Search for the cell housing the specified text and yield its [X, Y] center coordinate. 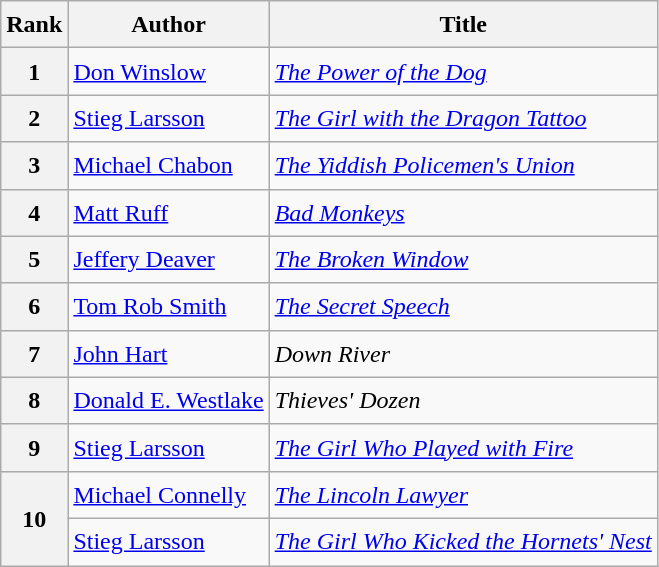
The Girl with the Dragon Tattoo [463, 118]
1 [34, 72]
Thieves' Dozen [463, 400]
5 [34, 260]
Don Winslow [168, 72]
Donald E. Westlake [168, 400]
6 [34, 306]
3 [34, 166]
The Girl Who Played with Fire [463, 448]
The Broken Window [463, 260]
Rank [34, 24]
Michael Chabon [168, 166]
Tom Rob Smith [168, 306]
9 [34, 448]
The Girl Who Kicked the Hornets' Nest [463, 542]
John Hart [168, 354]
Down River [463, 354]
Matt Ruff [168, 212]
Title [463, 24]
Michael Connelly [168, 494]
7 [34, 354]
4 [34, 212]
The Secret Speech [463, 306]
8 [34, 400]
The Power of the Dog [463, 72]
Bad Monkeys [463, 212]
Jeffery Deaver [168, 260]
10 [34, 518]
The Yiddish Policemen's Union [463, 166]
2 [34, 118]
Author [168, 24]
The Lincoln Lawyer [463, 494]
